Scan for the cell matching the given text and deliver its (x, y) coordinate at center. 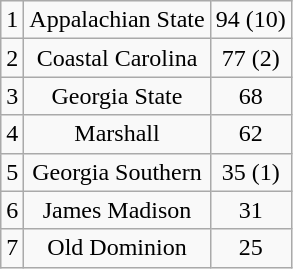
7 (12, 248)
Old Dominion (117, 248)
Georgia Southern (117, 172)
4 (12, 134)
1 (12, 20)
77 (2) (250, 58)
2 (12, 58)
Georgia State (117, 96)
6 (12, 210)
Appalachian State (117, 20)
31 (250, 210)
94 (10) (250, 20)
3 (12, 96)
35 (1) (250, 172)
James Madison (117, 210)
Coastal Carolina (117, 58)
62 (250, 134)
25 (250, 248)
68 (250, 96)
5 (12, 172)
Marshall (117, 134)
